Identify which cell holds the provided text, then report its [x, y] central coordinate. 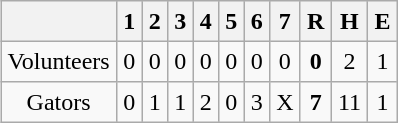
E [383, 21]
4 [206, 21]
X [284, 102]
R [316, 21]
11 [350, 102]
Volunteers [59, 61]
5 [231, 21]
Gators [59, 102]
6 [257, 21]
H [350, 21]
